Capture the cell that displays the provided text and extract its (X, Y) central coordinate. 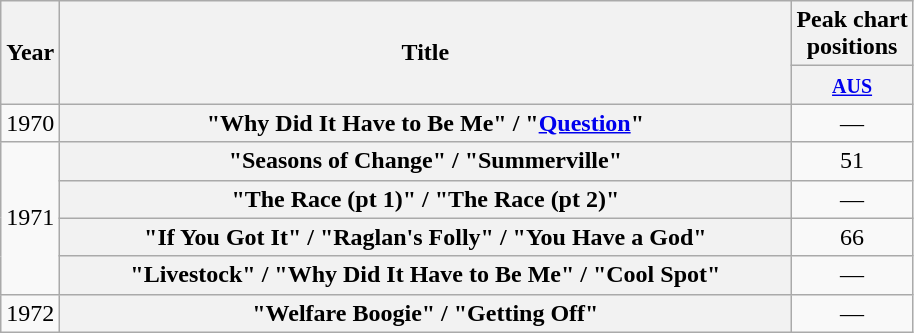
Title (426, 52)
"Livestock" / "Why Did It Have to Be Me" / "Cool Spot" (426, 275)
Peak chartpositions (852, 34)
"Why Did It Have to Be Me" / "Question" (426, 123)
"Seasons of Change" / "Summerville" (426, 161)
1971 (30, 218)
1972 (30, 313)
"The Race (pt 1)" / "The Race (pt 2)" (426, 199)
AUS (852, 85)
66 (852, 237)
"If You Got It" / "Raglan's Folly" / "You Have a God" (426, 237)
Year (30, 52)
"Welfare Boogie" / "Getting Off" (426, 313)
1970 (30, 123)
51 (852, 161)
